Identify which cell holds the provided text, then report its (X, Y) central coordinate. 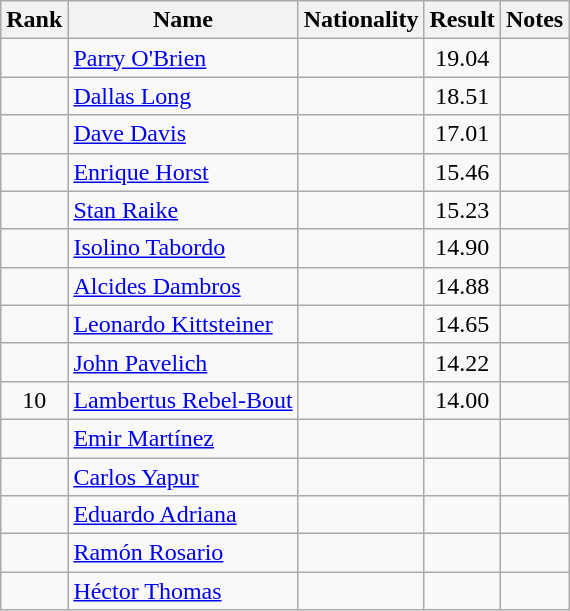
14.65 (462, 324)
19.04 (462, 58)
18.51 (462, 96)
Enrique Horst (183, 172)
John Pavelich (183, 362)
Héctor Thomas (183, 591)
Carlos Yapur (183, 477)
Result (462, 20)
Lambertus Rebel-Bout (183, 400)
15.46 (462, 172)
Emir Martínez (183, 438)
Rank (34, 20)
14.90 (462, 248)
Notes (534, 20)
Leonardo Kittsteiner (183, 324)
Parry O'Brien (183, 58)
Dallas Long (183, 96)
Isolino Tabordo (183, 248)
14.22 (462, 362)
10 (34, 400)
Dave Davis (183, 134)
14.00 (462, 400)
Eduardo Adriana (183, 515)
Name (183, 20)
Stan Raike (183, 210)
Alcides Dambros (183, 286)
17.01 (462, 134)
Ramón Rosario (183, 553)
Nationality (361, 20)
15.23 (462, 210)
14.88 (462, 286)
